Return the [X, Y] coordinate for the center point of the cell that contains the specified text.  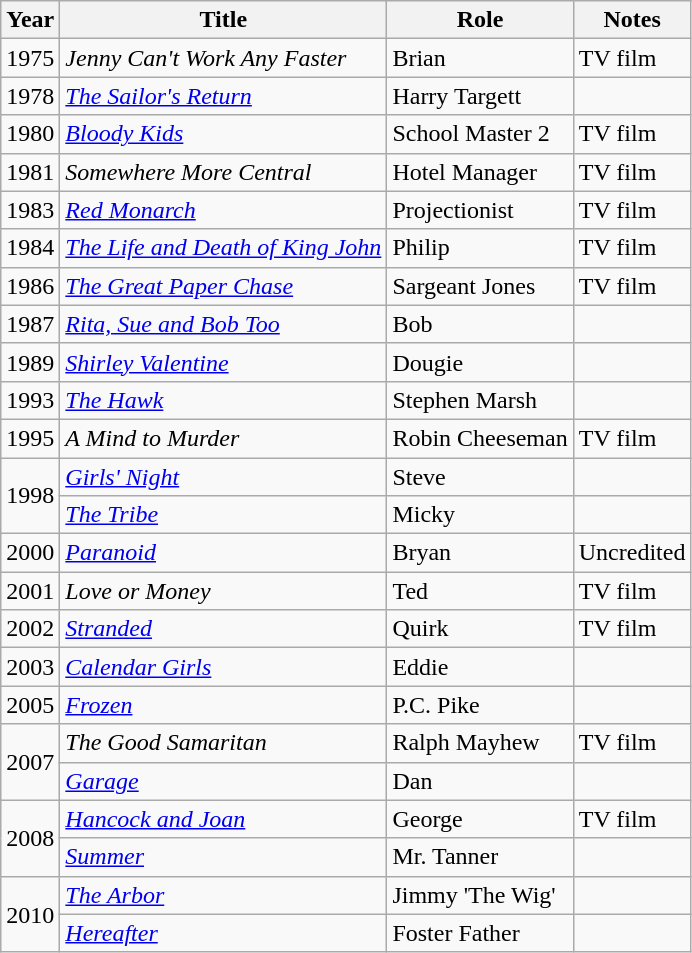
2003 [30, 667]
The Tribe [224, 515]
Harry Targett [480, 96]
Bryan [480, 553]
Quirk [480, 629]
Projectionist [480, 210]
Dougie [480, 362]
Stephen Marsh [480, 400]
Frozen [224, 705]
Micky [480, 515]
Mr. Tanner [480, 857]
Rita, Sue and Bob Too [224, 324]
2002 [30, 629]
Robin Cheeseman [480, 438]
Hotel Manager [480, 172]
Year [30, 20]
Ted [480, 591]
Girls' Night [224, 477]
1989 [30, 362]
The Life and Death of King John [224, 248]
Garage [224, 781]
The Arbor [224, 895]
Shirley Valentine [224, 362]
The Great Paper Chase [224, 286]
Hancock and Joan [224, 819]
Calendar Girls [224, 667]
1986 [30, 286]
1984 [30, 248]
The Good Samaritan [224, 743]
1978 [30, 96]
Jenny Can't Work Any Faster [224, 58]
P.C. Pike [480, 705]
A Mind to Murder [224, 438]
1975 [30, 58]
1995 [30, 438]
Ralph Mayhew [480, 743]
1981 [30, 172]
2001 [30, 591]
Stranded [224, 629]
Uncredited [632, 553]
Paranoid [224, 553]
Title [224, 20]
2007 [30, 762]
Eddie [480, 667]
1987 [30, 324]
1998 [30, 496]
Jimmy 'The Wig' [480, 895]
Foster Father [480, 933]
The Hawk [224, 400]
2010 [30, 914]
Notes [632, 20]
1983 [30, 210]
2008 [30, 838]
Bob [480, 324]
Sargeant Jones [480, 286]
2005 [30, 705]
1993 [30, 400]
1980 [30, 134]
2000 [30, 553]
School Master 2 [480, 134]
Love or Money [224, 591]
Steve [480, 477]
Red Monarch [224, 210]
Brian [480, 58]
Hereafter [224, 933]
Summer [224, 857]
Philip [480, 248]
Somewhere More Central [224, 172]
The Sailor's Return [224, 96]
Dan [480, 781]
Role [480, 20]
Bloody Kids [224, 134]
George [480, 819]
